Search for the cell housing the specified text and yield its (X, Y) center coordinate. 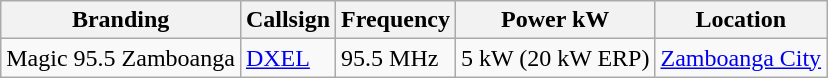
Callsign (288, 20)
5 kW (20 kW ERP) (555, 58)
Frequency (396, 20)
Magic 95.5 Zamboanga (121, 58)
95.5 MHz (396, 58)
Zamboanga City (741, 58)
Branding (121, 20)
Location (741, 20)
Power kW (555, 20)
DXEL (288, 58)
